Locate the cell with the specified text and output its [x, y] center coordinate. 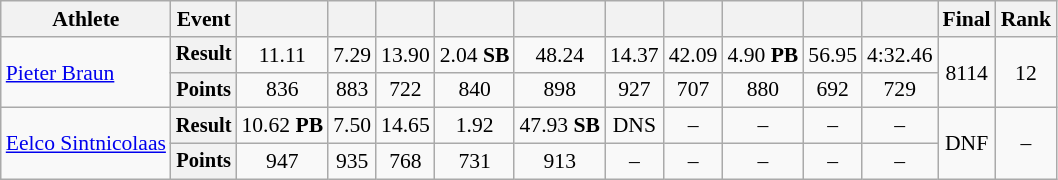
722 [406, 90]
883 [352, 90]
2.04 SB [475, 55]
56.95 [832, 55]
1.92 [475, 126]
7.50 [352, 126]
13.90 [406, 55]
12 [1026, 72]
11.11 [282, 55]
Pieter Braun [86, 72]
Event [204, 19]
947 [282, 162]
729 [900, 90]
47.93 SB [560, 126]
Rank [1026, 19]
898 [560, 90]
8114 [967, 72]
4:32.46 [900, 55]
880 [762, 90]
DNF [967, 144]
14.37 [634, 55]
Eelco Sintnicolaas [86, 144]
731 [475, 162]
10.62 PB [282, 126]
935 [352, 162]
42.09 [694, 55]
14.65 [406, 126]
Athlete [86, 19]
7.29 [352, 55]
692 [832, 90]
Final [967, 19]
4.90 PB [762, 55]
707 [694, 90]
768 [406, 162]
836 [282, 90]
840 [475, 90]
927 [634, 90]
DNS [634, 126]
913 [560, 162]
48.24 [560, 55]
